Determine the [x, y] coordinate at the center of the cell enclosing the given text.  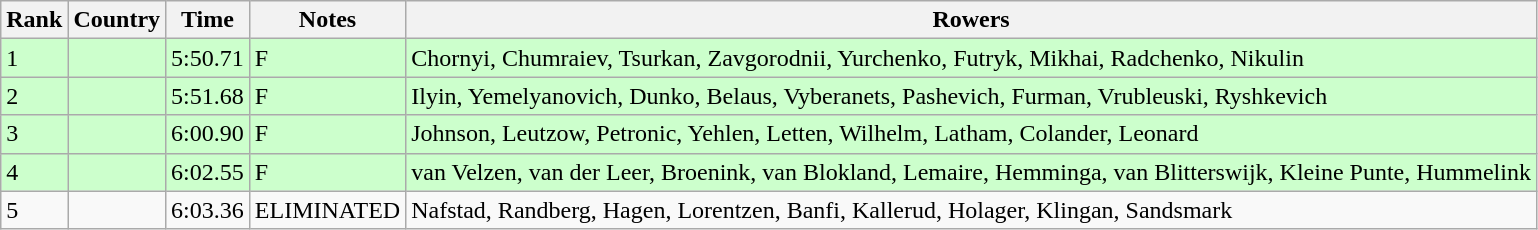
Rowers [972, 20]
3 [34, 134]
Time [208, 20]
Rank [34, 20]
ELIMINATED [327, 210]
6:02.55 [208, 172]
1 [34, 58]
5 [34, 210]
Chornyi, Chumraiev, Tsurkan, Zavgorodnii, Yurchenko, Futryk, Mikhai, Radchenko, Nikulin [972, 58]
6:03.36 [208, 210]
Ilyin, Yemelyanovich, Dunko, Belaus, Vyberanets, Pashevich, Furman, Vrubleuski, Ryshkevich [972, 96]
Nafstad, Randberg, Hagen, Lorentzen, Banfi, Kallerud, Holager, Klingan, Sandsmark [972, 210]
5:50.71 [208, 58]
5:51.68 [208, 96]
van Velzen, van der Leer, Broenink, van Blokland, Lemaire, Hemminga, van Blitterswijk, Kleine Punte, Hummelink [972, 172]
2 [34, 96]
4 [34, 172]
Country [117, 20]
Notes [327, 20]
Johnson, Leutzow, Petronic, Yehlen, Letten, Wilhelm, Latham, Colander, Leonard [972, 134]
6:00.90 [208, 134]
